Output the (X, Y) coordinate of the center of the cell containing the given text.  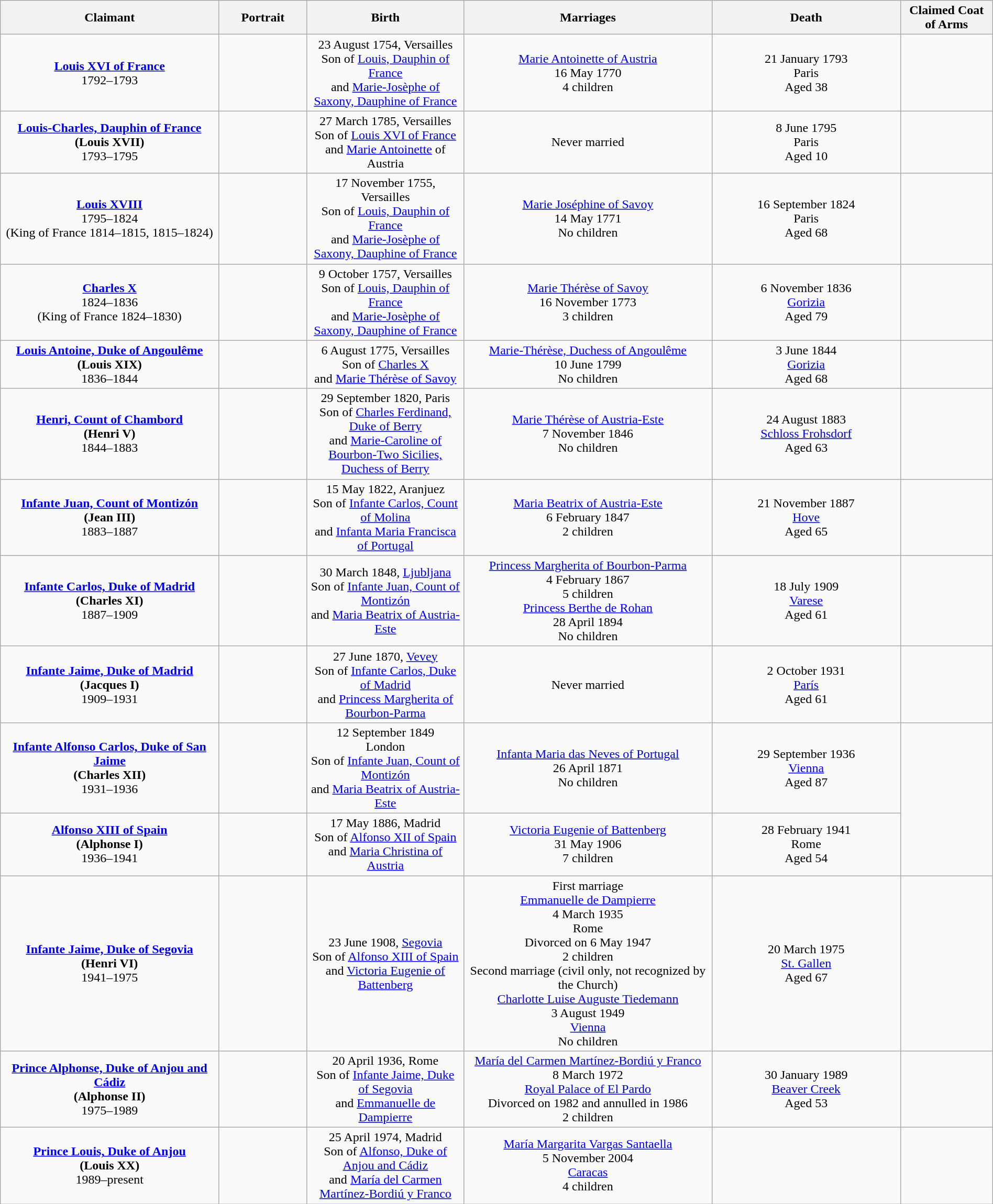
9 October 1757, VersaillesSon of Louis, Dauphin of Franceand Marie-Josèphe of Saxony, Dauphine of France (385, 302)
Victoria Eugenie of Battenberg31 May 19067 children (588, 844)
Infante Jaime, Duke of Madrid(Jacques I)1909–1931 (110, 684)
Marie Thérèse of Savoy16 November 17733 children (588, 302)
Marie Joséphine of Savoy14 May 1771No children (588, 219)
Infanta Maria das Neves of Portugal26 April 1871No children (588, 767)
6 August 1775, VersaillesSon of Charles Xand Marie Thérèse of Savoy (385, 364)
Marriages (588, 18)
Louis XVI of France1792–1793 (110, 73)
Infante Carlos, Duke of Madrid(Charles XI)1887–1909 (110, 601)
24 August 1883Schloss FrohsdorfAged 63 (806, 433)
Prince Louis, Duke of Anjou(Louis XX)1989–present (110, 1166)
29 September 1820, ParisSon of Charles Ferdinand, Duke of Berryand Marie-Caroline of Bourbon-Two Sicilies, Duchess of Berry (385, 433)
29 September 1936ViennaAged 87 (806, 767)
Maria Beatrix of Austria-Este6 February 18472 children (588, 517)
Louis-Charles, Dauphin of France(Louis XVII)1793–1795 (110, 142)
Death (806, 18)
23 August 1754, VersaillesSon of Louis, Dauphin of Franceand Marie-Josèphe of Saxony, Dauphine of France (385, 73)
6 November 1836GoriziaAged 79 (806, 302)
16 September 1824ParisAged 68 (806, 219)
Marie Thérèse of Austria-Este7 November 1846No children (588, 433)
2 October 1931ParísAged 61 (806, 684)
17 May 1886, MadridSon of Alfonso XII of Spainand Maria Christina of Austria (385, 844)
Prince Alphonse, Duke of Anjou and Cádiz(Alphonse II)1975–1989 (110, 1089)
3 June 1844GoriziaAged 68 (806, 364)
Claimant (110, 18)
Princess Margherita of Bourbon-Parma4 February 18675 childrenPrincess Berthe de Rohan28 April 1894No children (588, 601)
Louis XVIII1795–1824(King of France 1814–1815, 1815–1824) (110, 219)
Portrait (263, 18)
25 April 1974, MadridSon of Alfonso, Duke of Anjou and Cádizand María del Carmen Martínez-Bordiú y Franco (385, 1166)
20 April 1936, RomeSon of Infante Jaime, Duke of Segoviaand Emmanuelle de Dampierre (385, 1089)
Infante Juan, Count of Montizón(Jean III)1883–1887 (110, 517)
8 June 1795ParisAged 10 (806, 142)
Alfonso XIII of Spain(Alphonse I)1936–1941 (110, 844)
27 March 1785, VersaillesSon of Louis XVI of Franceand Marie Antoinette of Austria (385, 142)
Louis Antoine, Duke of Angoulême(Louis XIX)1836–1844 (110, 364)
27 June 1870, VeveySon of Infante Carlos, Duke of Madridand Princess Margherita of Bourbon-Parma (385, 684)
Infante Jaime, Duke of Segovia(Henri VI)1941–1975 (110, 963)
21 November 1887HoveAged 65 (806, 517)
20 March 1975St. GallenAged 67 (806, 963)
Infante Alfonso Carlos, Duke of San Jaime(Charles XII)1931–1936 (110, 767)
30 March 1848, LjubljanaSon of Infante Juan, Count of Montizón and Maria Beatrix of Austria-Este (385, 601)
Marie-Thérèse, Duchess of Angoulême10 June 1799No children (588, 364)
Charles X1824–1836(King of France 1824–1830) (110, 302)
María Margarita Vargas Santaella5 November 2004Caracas4 children (588, 1166)
30 January 1989Beaver CreekAged 53 (806, 1089)
María del Carmen Martínez-Bordiú y Franco8 March 1972Royal Palace of El PardoDivorced on 1982 and annulled in 19862 children (588, 1089)
17 November 1755, VersaillesSon of Louis, Dauphin of Franceand Marie-Josèphe of Saxony, Dauphine of France (385, 219)
Birth (385, 18)
Henri, Count of Chambord(Henri V)1844–1883 (110, 433)
12 September 1849LondonSon of Infante Juan, Count of Montizónand Maria Beatrix of Austria-Este (385, 767)
21 January 1793ParisAged 38 (806, 73)
Marie Antoinette of Austria16 May 17704 children (588, 73)
15 May 1822, AranjuezSon of Infante Carlos, Count of Molinaand Infanta Maria Francisca of Portugal (385, 517)
18 July 1909VareseAged 61 (806, 601)
Claimed Coat of Arms (946, 18)
28 February 1941RomeAged 54 (806, 844)
23 June 1908, SegoviaSon of Alfonso XIII of Spainand Victoria Eugenie of Battenberg (385, 963)
